Return the [X, Y] coordinate for the center point of the cell that contains the specified text.  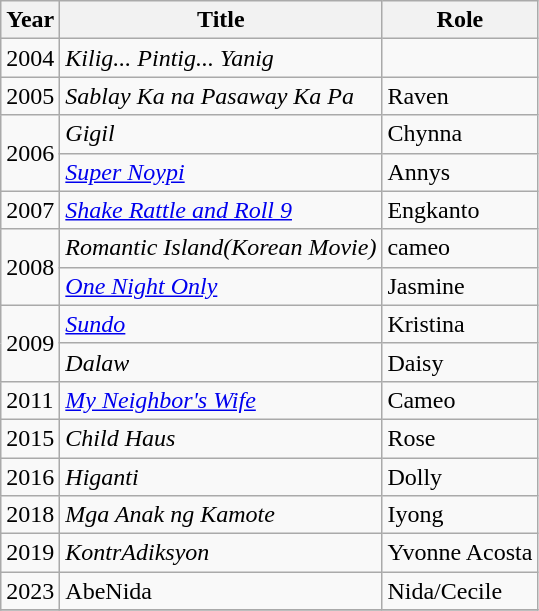
2023 [30, 591]
One Night Only [221, 286]
Gigil [221, 134]
Kristina [460, 324]
Sablay Ka na Pasaway Ka Pa [221, 96]
AbeNida [221, 591]
Title [221, 20]
Rose [460, 438]
Kilig... Pintig... Yanig [221, 58]
2004 [30, 58]
Dalaw [221, 362]
Engkanto [460, 210]
2008 [30, 267]
Jasmine [460, 286]
Cameo [460, 400]
Romantic Island(Korean Movie) [221, 248]
2018 [30, 515]
Mga Anak ng Kamote [221, 515]
Raven [460, 96]
Sundo [221, 324]
2007 [30, 210]
Higanti [221, 477]
Year [30, 20]
2005 [30, 96]
Super Noypi [221, 172]
Child Haus [221, 438]
2006 [30, 153]
My Neighbor's Wife [221, 400]
2015 [30, 438]
2011 [30, 400]
Daisy [460, 362]
2009 [30, 343]
Iyong [460, 515]
Annys [460, 172]
2016 [30, 477]
Nida/Cecile [460, 591]
Dolly [460, 477]
Yvonne Acosta [460, 553]
cameo [460, 248]
Shake Rattle and Roll 9 [221, 210]
2019 [30, 553]
KontrAdiksyon [221, 553]
Chynna [460, 134]
Role [460, 20]
